Capture the cell that displays the provided text and extract its (x, y) central coordinate. 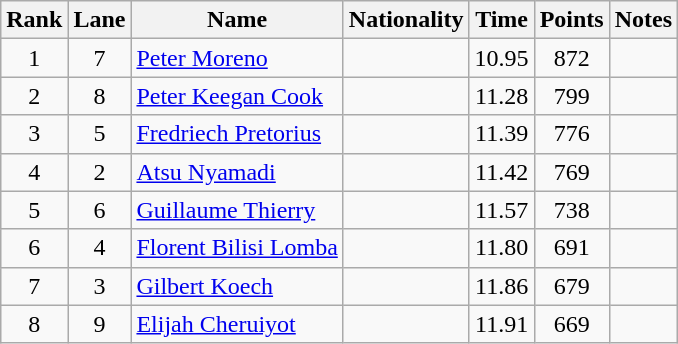
669 (572, 324)
Nationality (406, 20)
679 (572, 286)
Name (237, 20)
11.86 (502, 286)
Atsu Nyamadi (237, 172)
10.95 (502, 58)
1 (34, 58)
11.57 (502, 210)
Rank (34, 20)
11.80 (502, 248)
Fredriech Pretorius (237, 134)
Time (502, 20)
769 (572, 172)
691 (572, 248)
11.39 (502, 134)
11.28 (502, 96)
Notes (643, 20)
872 (572, 58)
Gilbert Koech (237, 286)
738 (572, 210)
Guillaume Thierry (237, 210)
Peter Moreno (237, 58)
Points (572, 20)
Florent Bilisi Lomba (237, 248)
11.91 (502, 324)
Elijah Cheruiyot (237, 324)
776 (572, 134)
Peter Keegan Cook (237, 96)
9 (100, 324)
Lane (100, 20)
11.42 (502, 172)
799 (572, 96)
